For the text-containing cell, return its midpoint in (x, y) coordinate format. 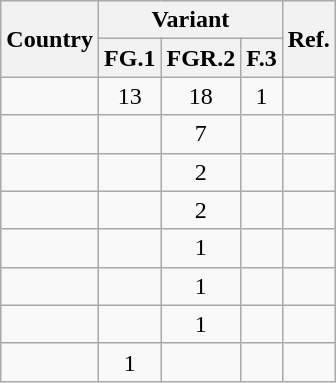
Ref. (308, 39)
18 (201, 96)
FGR.2 (201, 58)
Country (50, 39)
FG.1 (130, 58)
Variant (191, 20)
7 (201, 134)
13 (130, 96)
F.3 (262, 58)
